For the text-containing cell, return its midpoint in (X, Y) coordinate format. 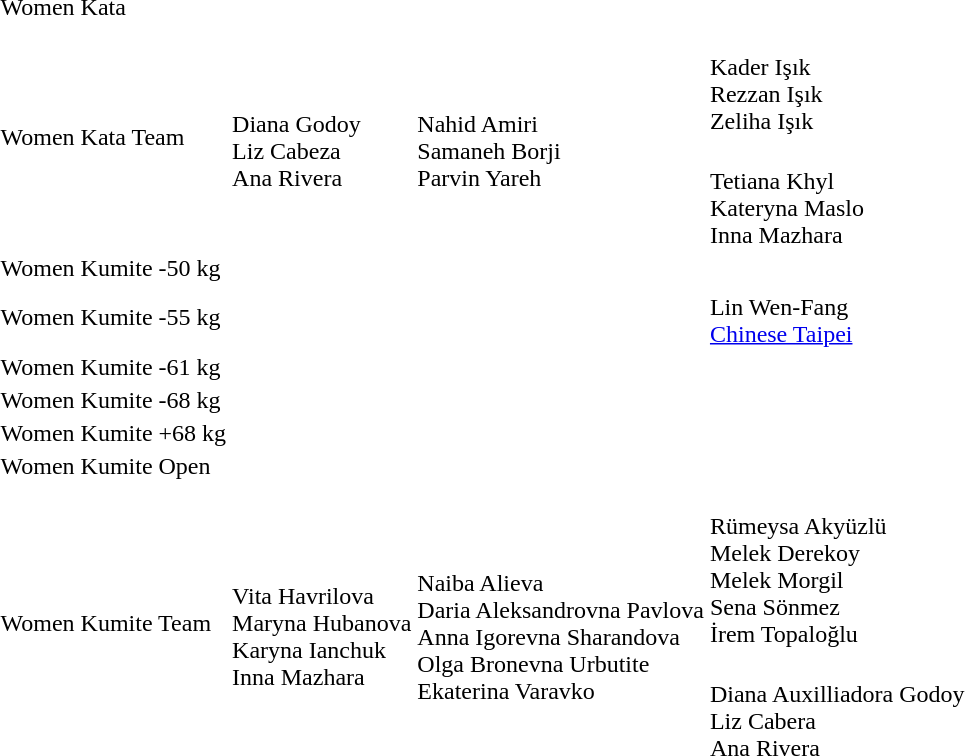
Nahid AmiriSamaneh BorjiParvin Yareh (561, 138)
Diana GodoyLiz CabezaAna Rivera (322, 138)
